Return [X, Y] of the center of cell containing provided text 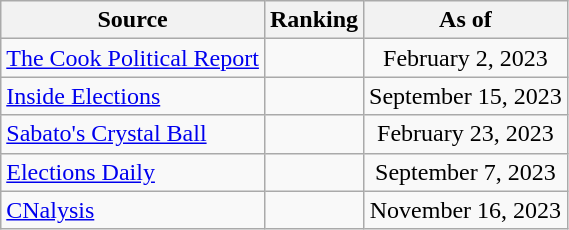
Ranking [314, 20]
CNalysis [133, 210]
September 7, 2023 [466, 172]
Inside Elections [133, 96]
The Cook Political Report [133, 58]
February 23, 2023 [466, 134]
Source [133, 20]
September 15, 2023 [466, 96]
Elections Daily [133, 172]
Sabato's Crystal Ball [133, 134]
February 2, 2023 [466, 58]
November 16, 2023 [466, 210]
As of [466, 20]
